Search for the cell housing the specified text and yield its (x, y) center coordinate. 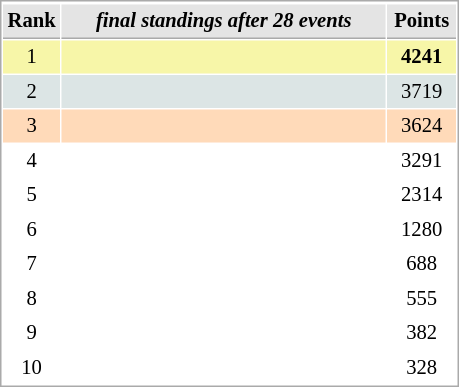
4241 (422, 56)
5 (32, 194)
1280 (422, 230)
555 (422, 298)
2 (32, 92)
328 (422, 368)
3624 (422, 126)
382 (422, 332)
3719 (422, 92)
3291 (422, 160)
4 (32, 160)
9 (32, 332)
6 (32, 230)
Rank (32, 21)
Points (422, 21)
7 (32, 264)
688 (422, 264)
3 (32, 126)
10 (32, 368)
1 (32, 56)
final standings after 28 events (224, 21)
2314 (422, 194)
8 (32, 298)
